For the text-containing cell, return its midpoint in (x, y) coordinate format. 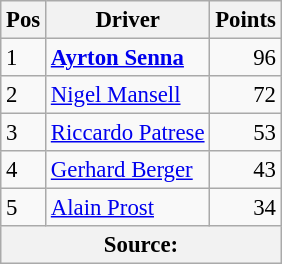
Source: (141, 245)
Riccardo Patrese (128, 133)
43 (246, 170)
Nigel Mansell (128, 95)
1 (24, 58)
Driver (128, 20)
4 (24, 170)
5 (24, 208)
34 (246, 208)
Points (246, 20)
Pos (24, 20)
53 (246, 133)
Gerhard Berger (128, 170)
3 (24, 133)
72 (246, 95)
Alain Prost (128, 208)
Ayrton Senna (128, 58)
96 (246, 58)
2 (24, 95)
